Pinpoint the cell where the given text exists, returning its [x, y] midpoint coordinate. 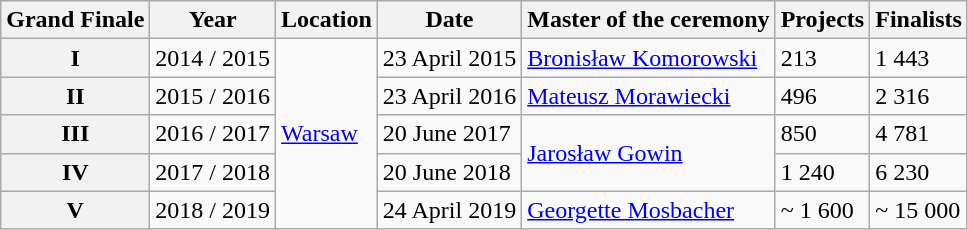
2014 / 2015 [213, 58]
Master of the ceremony [648, 20]
Warsaw [327, 134]
850 [822, 134]
2 316 [919, 96]
Grand Finale [76, 20]
Finalists [919, 20]
III [76, 134]
4 781 [919, 134]
2015 / 2016 [213, 96]
20 June 2017 [449, 134]
I [76, 58]
1 443 [919, 58]
23 April 2015 [449, 58]
2016 / 2017 [213, 134]
Bronisław Komorowski [648, 58]
1 240 [822, 172]
Mateusz Morawiecki [648, 96]
213 [822, 58]
2018 / 2019 [213, 210]
Location [327, 20]
Projects [822, 20]
Jarosław Gowin [648, 153]
496 [822, 96]
Year [213, 20]
24 April 2019 [449, 210]
2017 / 2018 [213, 172]
23 April 2016 [449, 96]
~ 1 600 [822, 210]
Georgette Mosbacher [648, 210]
20 June 2018 [449, 172]
~ 15 000 [919, 210]
Date [449, 20]
II [76, 96]
IV [76, 172]
6 230 [919, 172]
V [76, 210]
